Provide the [x, y] coordinate of the cell's center where the given text is located.  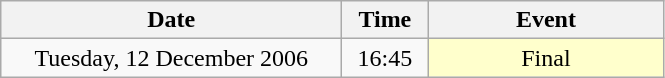
Tuesday, 12 December 2006 [172, 58]
16:45 [385, 58]
Event [546, 20]
Time [385, 20]
Final [546, 58]
Date [172, 20]
